Return the (x, y) coordinate for the center point of the cell that contains the specified text.  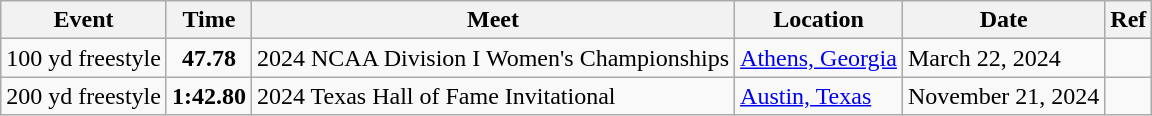
2024 Texas Hall of Fame Invitational (492, 96)
November 21, 2024 (1003, 96)
Event (84, 20)
Date (1003, 20)
1:42.80 (208, 96)
200 yd freestyle (84, 96)
Time (208, 20)
100 yd freestyle (84, 58)
2024 NCAA Division I Women's Championships (492, 58)
March 22, 2024 (1003, 58)
47.78 (208, 58)
Austin, Texas (819, 96)
Location (819, 20)
Athens, Georgia (819, 58)
Meet (492, 20)
Ref (1128, 20)
